From the cell containing the given text, extract its center point as [x, y] coordinate. 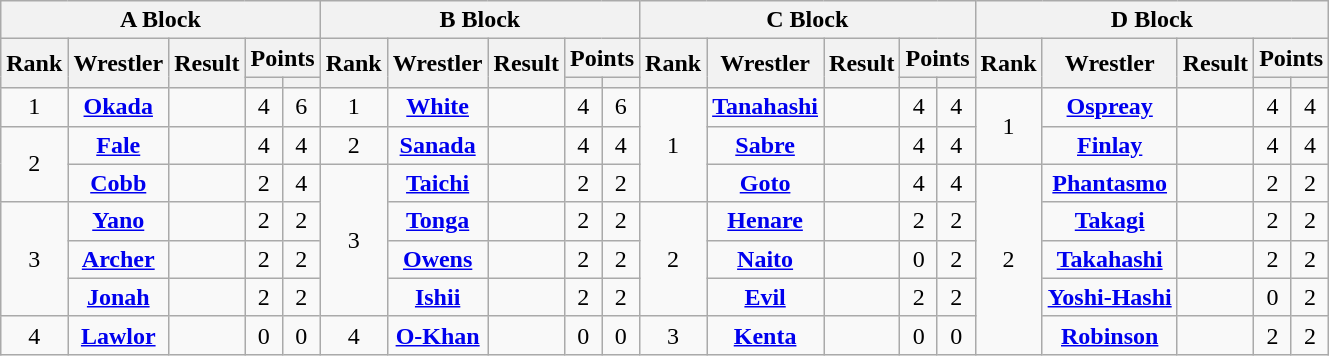
Henare [766, 221]
Yano [118, 221]
O-Khan [438, 335]
Tonga [438, 221]
A Block [160, 20]
Robinson [1110, 335]
B Block [480, 20]
Jonah [118, 297]
Owens [438, 259]
Taichi [438, 183]
C Block [808, 20]
Takahashi [1110, 259]
White [438, 107]
Ishii [438, 297]
Tanahashi [766, 107]
Phantasmo [1110, 183]
Naito [766, 259]
Sabre [766, 145]
D Block [1152, 20]
Takagi [1110, 221]
Evil [766, 297]
Kenta [766, 335]
Archer [118, 259]
Fale [118, 145]
Yoshi-Hashi [1110, 297]
Goto [766, 183]
Okada [118, 107]
Cobb [118, 183]
Lawlor [118, 335]
Sanada [438, 145]
Finlay [1110, 145]
Ospreay [1110, 107]
